Output the [x, y] coordinate of the center of the cell containing the given text.  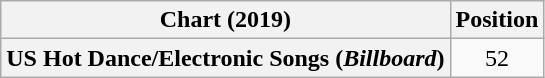
Position [497, 20]
52 [497, 58]
Chart (2019) [226, 20]
US Hot Dance/Electronic Songs (Billboard) [226, 58]
